From the cell containing the given text, extract its center point as (X, Y) coordinate. 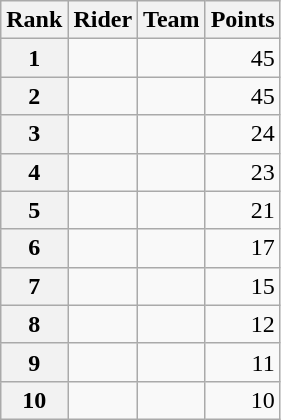
6 (34, 248)
Points (242, 20)
7 (34, 286)
23 (242, 172)
15 (242, 286)
4 (34, 172)
12 (242, 324)
2 (34, 96)
1 (34, 58)
Team (172, 20)
11 (242, 362)
17 (242, 248)
24 (242, 134)
Rider (103, 20)
5 (34, 210)
21 (242, 210)
9 (34, 362)
8 (34, 324)
Rank (34, 20)
3 (34, 134)
